Locate the cell with the specified text and output its (X, Y) center coordinate. 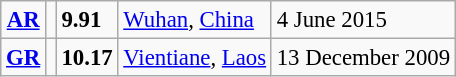
10.17 (87, 58)
9.91 (87, 20)
AR (24, 20)
Vientiane, Laos (194, 58)
13 December 2009 (363, 58)
4 June 2015 (363, 20)
Wuhan, China (194, 20)
GR (24, 58)
